Find where the given text appears and provide that cell's center as [X, Y] coordinate. 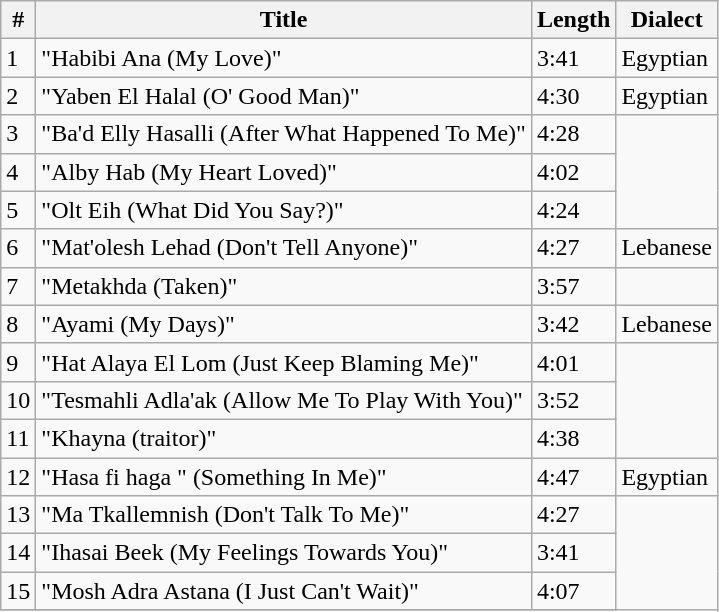
"Ba'd Elly Hasalli (After What Happened To Me)" [284, 134]
"Habibi Ana (My Love)" [284, 58]
11 [18, 438]
5 [18, 210]
"Mosh Adra Astana (I Just Can't Wait)" [284, 591]
4:47 [573, 477]
13 [18, 515]
"Mat'olesh Lehad (Don't Tell Anyone)" [284, 248]
4:28 [573, 134]
2 [18, 96]
12 [18, 477]
"Tesmahli Adla'ak (Allow Me To Play With You)" [284, 400]
4:02 [573, 172]
"Yaben El Halal (O' Good Man)" [284, 96]
"Metakhda (Taken)" [284, 286]
4:30 [573, 96]
3:42 [573, 324]
1 [18, 58]
9 [18, 362]
3:57 [573, 286]
"Ihasai Beek (My Feelings Towards You)" [284, 553]
4 [18, 172]
15 [18, 591]
"Ma Tkallemnish (Don't Talk To Me)" [284, 515]
Length [573, 20]
3 [18, 134]
3:52 [573, 400]
4:01 [573, 362]
"Hat Alaya El Lom (Just Keep Blaming Me)" [284, 362]
4:07 [573, 591]
"Khayna (traitor)" [284, 438]
14 [18, 553]
4:24 [573, 210]
# [18, 20]
10 [18, 400]
"Ayami (My Days)" [284, 324]
Title [284, 20]
6 [18, 248]
7 [18, 286]
"Alby Hab (My Heart Loved)" [284, 172]
"Hasa fi haga " (Something In Me)" [284, 477]
4:38 [573, 438]
8 [18, 324]
"Olt Eih (What Did You Say?)" [284, 210]
Dialect [667, 20]
